Extract the (x, y) coordinate from the center of the cell holding the provided text.  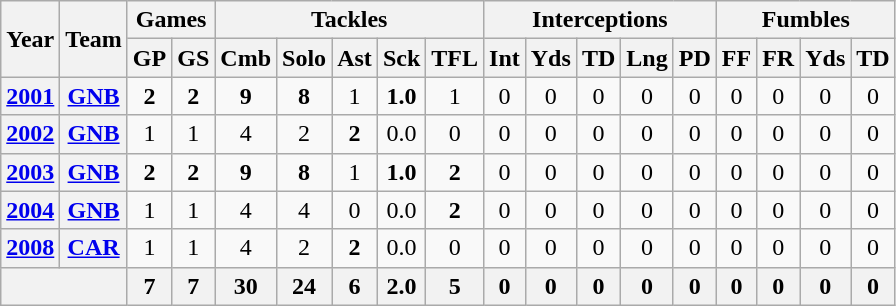
2008 (30, 248)
2004 (30, 210)
Interceptions (600, 20)
Games (170, 20)
CAR (94, 248)
PD (694, 58)
FF (736, 58)
6 (355, 286)
2002 (30, 134)
2.0 (401, 286)
GS (194, 58)
Ast (355, 58)
Fumbles (806, 20)
30 (246, 286)
GP (149, 58)
2003 (30, 172)
Year (30, 39)
Team (94, 39)
Solo (304, 58)
TFL (455, 58)
24 (304, 286)
2001 (30, 96)
FR (778, 58)
Cmb (246, 58)
Int (505, 58)
Lng (647, 58)
5 (455, 286)
Tackles (350, 20)
Sck (401, 58)
